From the cell containing the given text, extract its center point as [X, Y] coordinate. 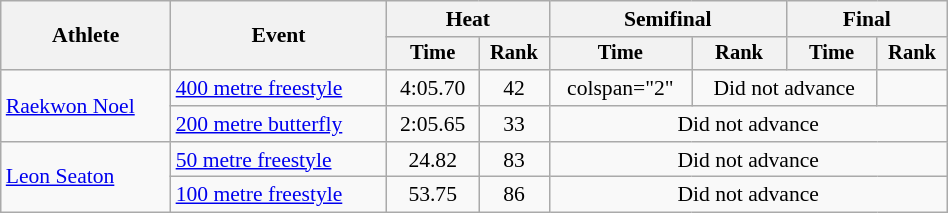
83 [514, 160]
Event [279, 36]
Leon Seaton [86, 178]
Final [866, 19]
33 [514, 124]
42 [514, 88]
200 metre butterfly [279, 124]
Raekwon Noel [86, 106]
50 metre freestyle [279, 160]
86 [514, 195]
Athlete [86, 36]
53.75 [433, 195]
Semifinal [668, 19]
400 metre freestyle [279, 88]
100 metre freestyle [279, 195]
2:05.65 [433, 124]
colspan="2" [620, 88]
4:05.70 [433, 88]
Heat [468, 19]
24.82 [433, 160]
